Identify which cell holds the provided text, then report its (X, Y) central coordinate. 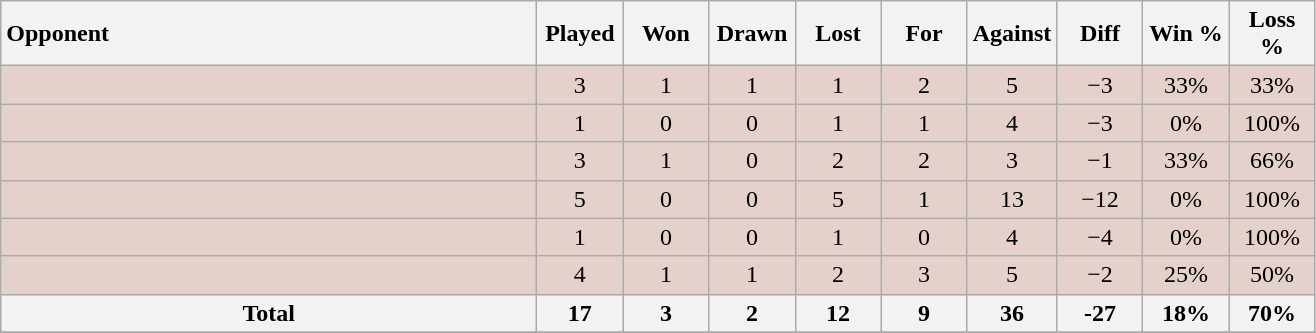
−1 (1100, 161)
25% (1186, 275)
Played (580, 34)
−2 (1100, 275)
13 (1012, 199)
Opponent (269, 34)
50% (1272, 275)
Won (666, 34)
Diff (1100, 34)
Total (269, 313)
9 (924, 313)
70% (1272, 313)
Drawn (752, 34)
17 (580, 313)
Lost (838, 34)
12 (838, 313)
Loss % (1272, 34)
66% (1272, 161)
18% (1186, 313)
36 (1012, 313)
-27 (1100, 313)
For (924, 34)
Win % (1186, 34)
−12 (1100, 199)
Against (1012, 34)
−4 (1100, 237)
